For the text-containing cell, return its midpoint in [x, y] coordinate format. 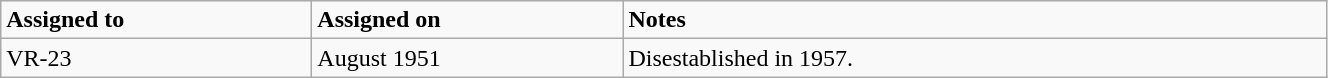
Assigned to [156, 20]
VR-23 [156, 58]
Disestablished in 1957. [975, 58]
August 1951 [468, 58]
Assigned on [468, 20]
Notes [975, 20]
